Locate the cell with the specified text and output its [X, Y] center coordinate. 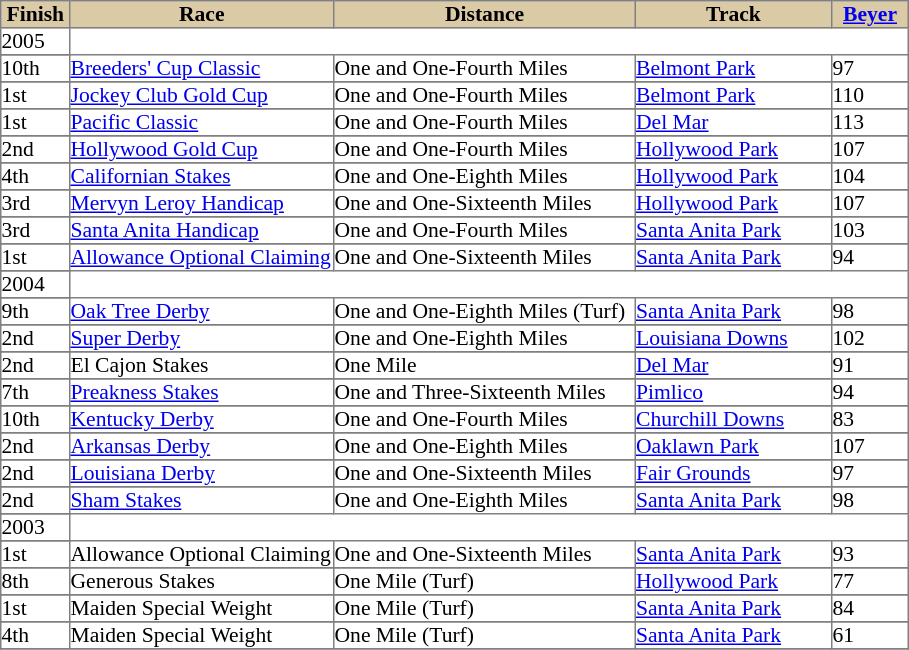
Jockey Club Gold Cup [202, 96]
Louisiana Downs [733, 338]
103 [870, 230]
Distance [485, 14]
2004 [36, 284]
Oaklawn Park [733, 446]
Pacific Classic [202, 122]
Oak Tree Derby [202, 312]
9th [36, 312]
Mervyn Leroy Handicap [202, 204]
2005 [36, 42]
Beyer [870, 14]
Hollywood Gold Cup [202, 150]
Santa Anita Handicap [202, 230]
113 [870, 122]
Arkansas Derby [202, 446]
Preakness Stakes [202, 392]
Super Derby [202, 338]
110 [870, 96]
104 [870, 176]
El Cajon Stakes [202, 366]
Generous Stakes [202, 582]
Race [202, 14]
One Mile [485, 366]
Kentucky Derby [202, 420]
61 [870, 636]
One and Three-Sixteenth Miles [485, 392]
91 [870, 366]
Pimlico [733, 392]
Track [733, 14]
84 [870, 608]
Louisiana Derby [202, 474]
Finish [36, 14]
Breeders' Cup Classic [202, 68]
2003 [36, 528]
Churchill Downs [733, 420]
102 [870, 338]
One and One-Eighth Miles (Turf) [485, 312]
83 [870, 420]
77 [870, 582]
Sham Stakes [202, 500]
Californian Stakes [202, 176]
8th [36, 582]
93 [870, 554]
7th [36, 392]
Fair Grounds [733, 474]
